Return (X, Y) of the center of cell containing provided text 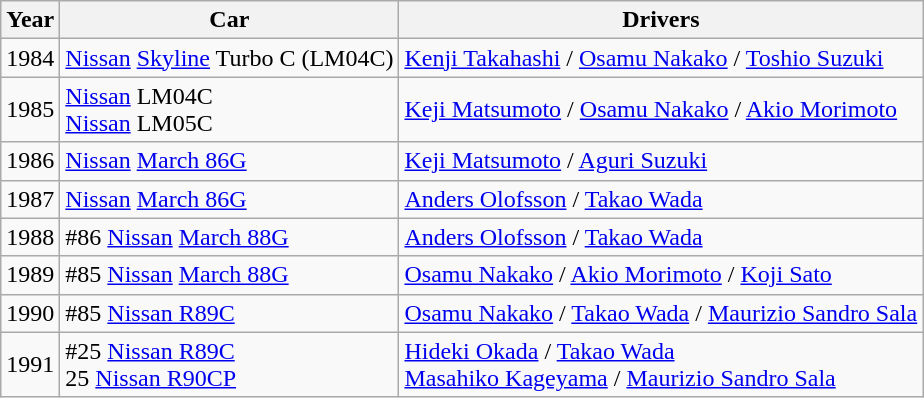
Kenji Takahashi / Osamu Nakako / Toshio Suzuki (661, 58)
Keji Matsumoto / Aguri Suzuki (661, 161)
#85 Nissan R89C (230, 313)
1986 (30, 161)
1988 (30, 237)
Osamu Nakako / Akio Morimoto / Koji Sato (661, 275)
Osamu Nakako / Takao Wada / Maurizio Sandro Sala (661, 313)
1989 (30, 275)
1987 (30, 199)
Nissan LM04CNissan LM05C (230, 110)
#85 Nissan March 88G (230, 275)
Hideki Okada / Takao WadaMasahiko Kageyama / Maurizio Sandro Sala (661, 364)
Year (30, 20)
Keji Matsumoto / Osamu Nakako / Akio Morimoto (661, 110)
#25 Nissan R89C25 Nissan R90CP (230, 364)
Drivers (661, 20)
Car (230, 20)
1990 (30, 313)
1985 (30, 110)
1984 (30, 58)
Nissan Skyline Turbo C (LM04C) (230, 58)
1991 (30, 364)
#86 Nissan March 88G (230, 237)
